Find where the given text appears and provide that cell's center as (x, y) coordinate. 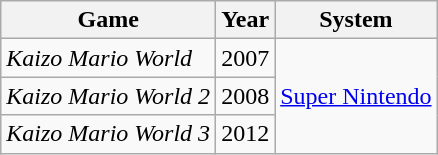
Super Nintendo (356, 96)
System (356, 20)
Year (246, 20)
Kaizo Mario World 2 (108, 96)
Game (108, 20)
Kaizo Mario World (108, 58)
Kaizo Mario World 3 (108, 134)
2007 (246, 58)
2008 (246, 96)
2012 (246, 134)
